For the text-containing cell, return its midpoint in [X, Y] coordinate format. 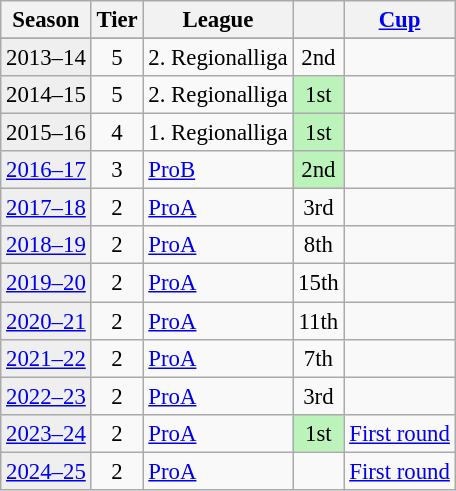
2018–19 [46, 245]
2021–22 [46, 358]
2022–23 [46, 396]
Cup [400, 20]
2020–21 [46, 321]
League [218, 20]
2013–14 [46, 58]
Season [46, 20]
ProB [218, 170]
Tier [117, 20]
2019–20 [46, 283]
2015–16 [46, 133]
15th [318, 283]
7th [318, 358]
2023–24 [46, 433]
1. Regionalliga [218, 133]
8th [318, 245]
3 [117, 170]
2024–25 [46, 471]
2014–15 [46, 95]
2016–17 [46, 170]
4 [117, 133]
11th [318, 321]
2017–18 [46, 208]
